From the cell containing the given text, extract its center point as (X, Y) coordinate. 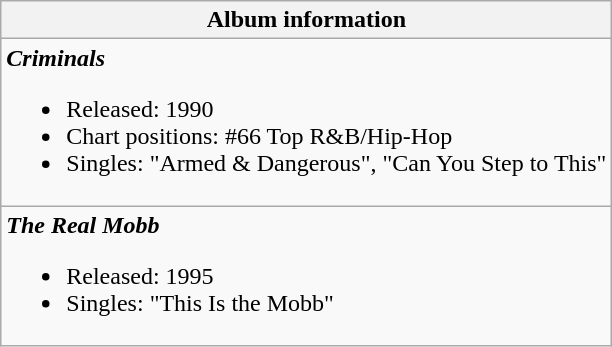
Album information (306, 20)
The Real MobbReleased: 1995Singles: "This Is the Mobb" (306, 276)
CriminalsReleased: 1990Chart positions: #66 Top R&B/Hip-HopSingles: "Armed & Dangerous", "Can You Step to This" (306, 122)
